For the text-containing cell, return its midpoint in [x, y] coordinate format. 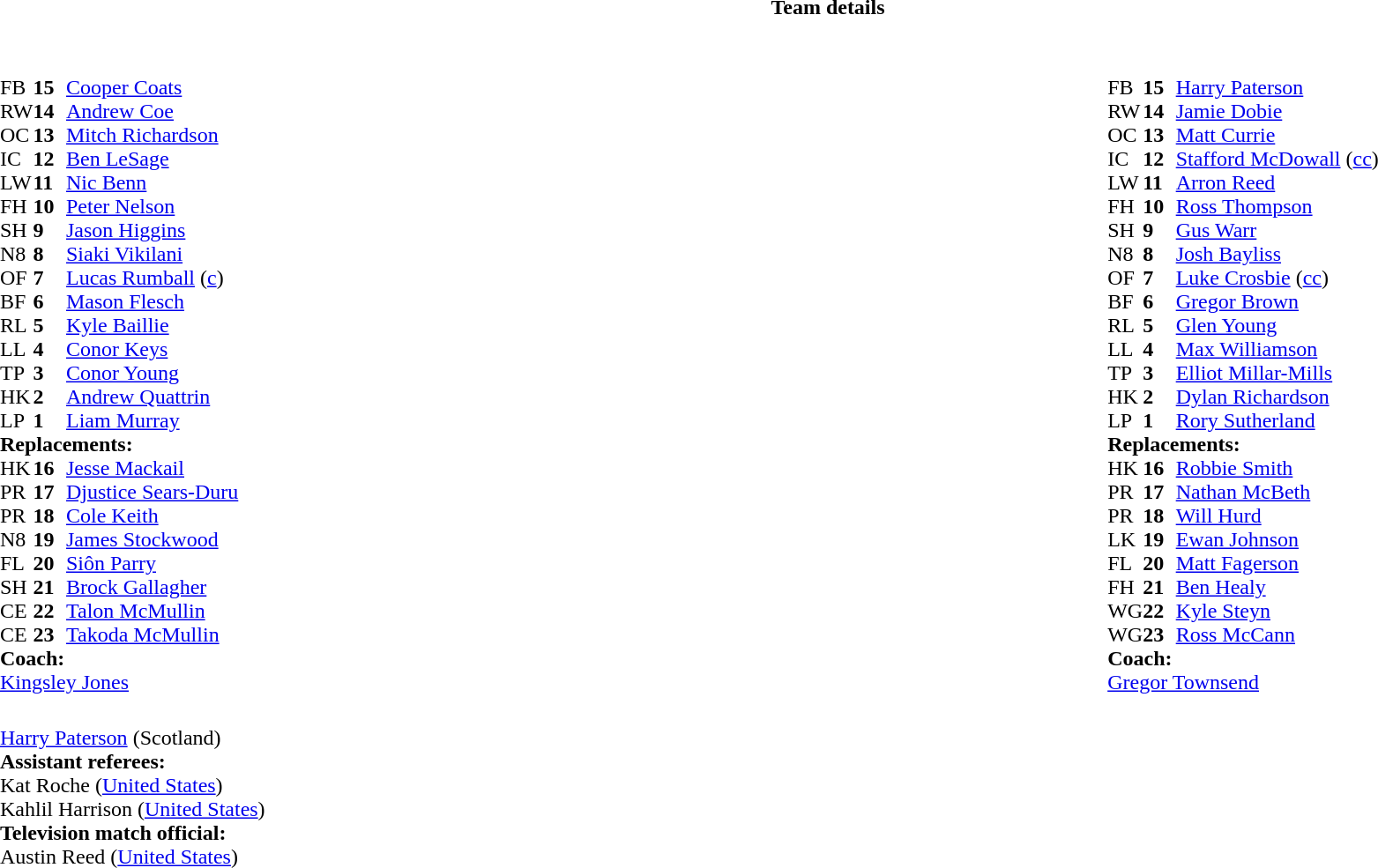
Brock Gallagher [152, 587]
Mitch Richardson [152, 136]
Jesse Mackail [152, 469]
Peter Nelson [152, 206]
Lucas Rumball (c) [152, 278]
Conor Keys [152, 349]
Cooper Coats [152, 88]
Coach: [119, 659]
Ben LeSage [152, 159]
Jason Higgins [152, 231]
Mason Flesch [152, 301]
LK [1125, 539]
Siaki Vikilani [152, 254]
Andrew Coe [152, 111]
Cole Keith [152, 516]
Andrew Quattrin [152, 397]
Talon McMullin [152, 612]
Liam Murray [152, 421]
Siôn Parry [152, 564]
Takoda McMullin [152, 634]
Conor Young [152, 374]
Nic Benn [152, 183]
James Stockwood [152, 539]
Kyle Baillie [152, 326]
Replacements: [119, 444]
Djustice Sears-Duru [152, 492]
Kingsley Jones [119, 682]
